Output the [x, y] coordinate of the center of the cell containing the given text.  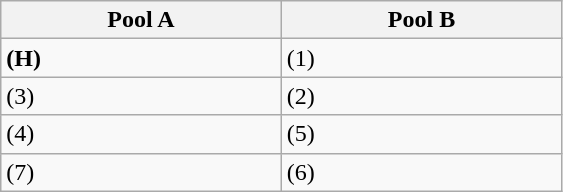
Pool B [421, 20]
(3) [141, 96]
(2) [421, 96]
(1) [421, 58]
(5) [421, 134]
(6) [421, 172]
(H) [141, 58]
Pool A [141, 20]
(4) [141, 134]
(7) [141, 172]
